Output the (x, y) coordinate of the center of the cell containing the given text.  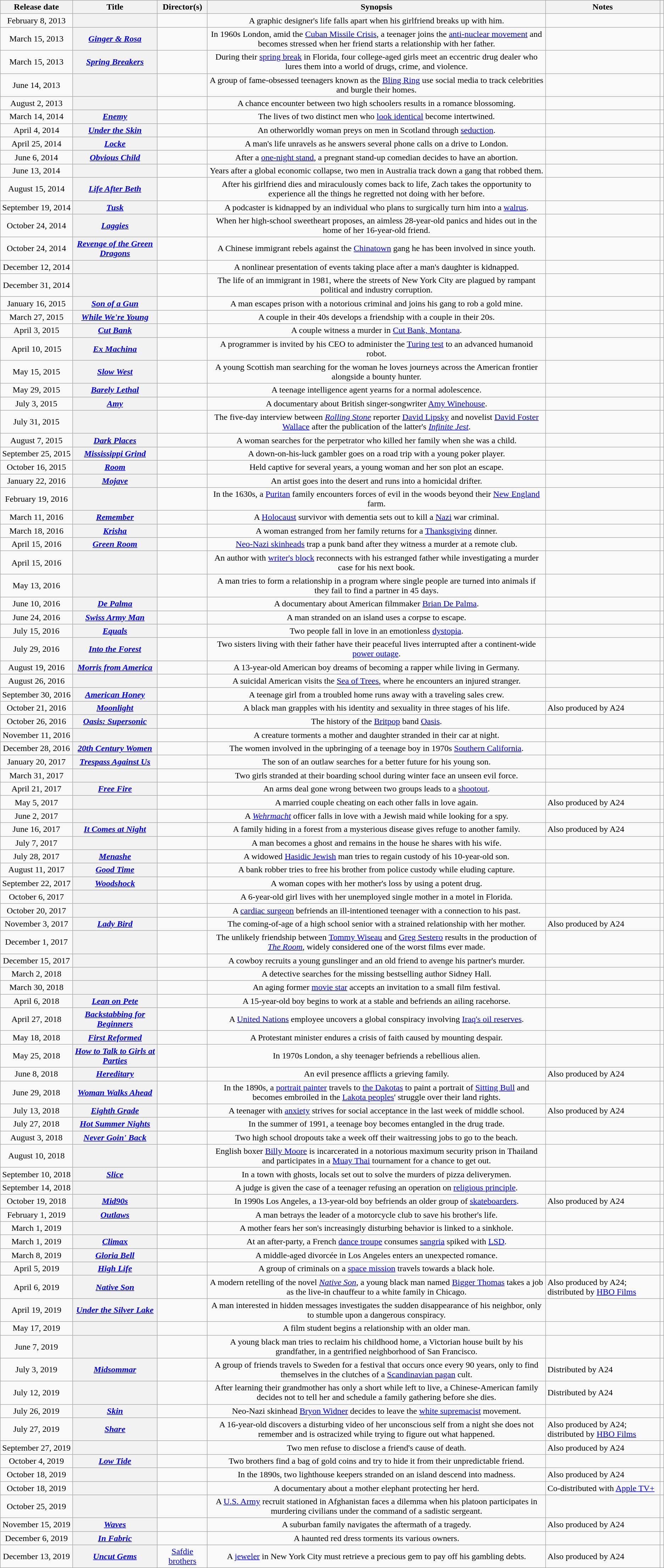
Trespass Against Us (115, 762)
Slow West (115, 372)
After a one-night stand, a pregnant stand-up comedian decides to have an abortion. (377, 157)
The life of an immigrant in 1981, where the streets of New York City are plagued by rampant political and industry corruption. (377, 285)
Spring Breakers (115, 62)
October 4, 2019 (37, 1461)
Obvious Child (115, 157)
When her high-school sweetheart proposes, an aimless 28-year-old panics and hides out in the home of her 16-year-old friend. (377, 226)
An aging former movie star accepts an invitation to a small film festival. (377, 988)
A modern retelling of the novel Native Son, a young black man named Bigger Thomas takes a job as the live-in chauffeur to a white family in Chicago. (377, 1287)
July 3, 2015 (37, 404)
Skin (115, 1411)
July 7, 2017 (37, 843)
March 14, 2014 (37, 117)
October 26, 2016 (37, 721)
June 10, 2016 (37, 604)
December 12, 2014 (37, 267)
Share (115, 1429)
A Protestant minister endures a crisis of faith caused by mounting despair. (377, 1038)
An author with writer's block reconnects with his estranged father while investigating a murder case for his next book. (377, 562)
March 30, 2018 (37, 988)
January 22, 2016 (37, 480)
April 6, 2019 (37, 1287)
The history of the Britpop band Oasis. (377, 721)
A man becomes a ghost and remains in the house he shares with his wife. (377, 843)
July 27, 2019 (37, 1429)
Free Fire (115, 789)
Woman Walks Ahead (115, 1092)
August 11, 2017 (37, 870)
Title (115, 7)
A young black man tries to reclaim his childhood home, a Victorian house built by his grandfather, in a gentrified neighborhood of San Francisco. (377, 1347)
In Fabric (115, 1538)
Dark Places (115, 440)
September 22, 2017 (37, 883)
A mother fears her son's increasingly disturbing behavior is linked to a sinkhole. (377, 1228)
Two high school dropouts take a week off their waitressing jobs to go to the beach. (377, 1138)
Son of a Gun (115, 304)
Director(s) (182, 7)
A documentary about American filmmaker Brian De Palma. (377, 604)
A widowed Hasidic Jewish man tries to regain custody of his 10-year-old son. (377, 856)
Two men refuse to disclose a friend's cause of death. (377, 1447)
Oasis: Supersonic (115, 721)
An artist goes into the desert and runs into a homicidal drifter. (377, 480)
A Wehrmacht officer falls in love with a Jewish maid while looking for a spy. (377, 816)
A middle-aged divorcée in Los Angeles enters an unexpected romance. (377, 1255)
April 21, 2017 (37, 789)
A man stranded on an island uses a corpse to escape. (377, 617)
A creature torments a mother and daughter stranded in their car at night. (377, 735)
July 28, 2017 (37, 856)
Outlaws (115, 1214)
A cardiac surgeon befriends an ill-intentioned teenager with a connection to his past. (377, 910)
An evil presence afflicts a grieving family. (377, 1074)
The lives of two distinct men who look identical become intertwined. (377, 117)
A Holocaust survivor with dementia sets out to kill a Nazi war criminal. (377, 517)
A haunted red dress torments its various owners. (377, 1538)
Swiss Army Man (115, 617)
Two girls stranded at their boarding school during winter face an unseen evil force. (377, 775)
A United Nations employee uncovers a global conspiracy involving Iraq's oil reserves. (377, 1019)
A couple in their 40s develops a friendship with a couple in their 20s. (377, 317)
A group of criminals on a space mission travels towards a black hole. (377, 1269)
June 7, 2019 (37, 1347)
March 8, 2019 (37, 1255)
A man escapes prison with a notorious criminal and joins his gang to rob a gold mine. (377, 304)
April 10, 2015 (37, 349)
Under the Silver Lake (115, 1310)
March 2, 2018 (37, 974)
Enemy (115, 117)
A family hiding in a forest from a mysterious disease gives refuge to another family. (377, 829)
Low Tide (115, 1461)
A man betrays the leader of a motorcycle club to save his brother's life. (377, 1214)
The coming-of-age of a high school senior with a strained relationship with her mother. (377, 924)
Good Time (115, 870)
Hereditary (115, 1074)
July 12, 2019 (37, 1393)
September 27, 2019 (37, 1447)
Mid90s (115, 1201)
June 16, 2017 (37, 829)
October 16, 2015 (37, 467)
November 11, 2016 (37, 735)
Synopsis (377, 7)
A woman estranged from her family returns for a Thanksgiving dinner. (377, 531)
March 27, 2015 (37, 317)
A 13-year-old American boy dreams of becoming a rapper while living in Germany. (377, 667)
Mississippi Grind (115, 454)
January 16, 2015 (37, 304)
Amy (115, 404)
Held captive for several years, a young woman and her son plot an escape. (377, 467)
September 25, 2015 (37, 454)
Two people fall in love in an emotionless dystopia. (377, 631)
September 19, 2014 (37, 207)
December 1, 2017 (37, 942)
July 13, 2018 (37, 1111)
Lady Bird (115, 924)
In the 1630s, a Puritan family encounters forces of evil in the woods beyond their New England farm. (377, 499)
A graphic designer's life falls apart when his girlfriend breaks up with him. (377, 21)
A married couple cheating on each other falls in love again. (377, 802)
Green Room (115, 544)
August 19, 2016 (37, 667)
A young Scottish man searching for the woman he loves journeys across the American frontier alongside a bounty hunter. (377, 372)
Moonlight (115, 708)
A woman copes with her mother's loss by using a potent drug. (377, 883)
It Comes at Night (115, 829)
October 6, 2017 (37, 897)
July 29, 2016 (37, 649)
May 29, 2015 (37, 390)
A documentary about a mother elephant protecting her herd. (377, 1488)
Two sisters living with their father have their peaceful lives interrupted after a continent-wide power outage. (377, 649)
March 31, 2017 (37, 775)
February 19, 2016 (37, 499)
A nonlinear presentation of events taking place after a man's daughter is kidnapped. (377, 267)
May 25, 2018 (37, 1056)
In 1990s Los Angeles, a 13-year-old boy befriends an older group of skateboarders. (377, 1201)
A black man grapples with his identity and sexuality in three stages of his life. (377, 708)
A man tries to form a relationship in a program where single people are turned into animals if they fail to find a partner in 45 days. (377, 586)
June 6, 2014 (37, 157)
October 25, 2019 (37, 1506)
Co-distributed with Apple TV+ (603, 1488)
December 31, 2014 (37, 285)
June 8, 2018 (37, 1074)
A teenager with anxiety strives for social acceptance in the last week of middle school. (377, 1111)
Barely Lethal (115, 390)
The women involved in the upbringing of a teenage boy in 1970s Southern California. (377, 749)
A group of fame-obsessed teenagers known as the Bling Ring use social media to track celebrities and burgle their homes. (377, 85)
August 2, 2013 (37, 103)
April 25, 2014 (37, 144)
A documentary about British singer-songwriter Amy Winehouse. (377, 404)
A bank robber tries to free his brother from police custody while eluding capture. (377, 870)
Midsommar (115, 1369)
December 28, 2016 (37, 749)
A man interested in hidden messages investigates the sudden disappearance of his neighbor, only to stumble upon a dangerous conspiracy. (377, 1310)
Tusk (115, 207)
Neo-Nazi skinheads trap a punk band after they witness a murder at a remote club. (377, 544)
A jeweler in New York City must retrieve a precious gem to pay off his gambling debts. (377, 1557)
Cut Bank (115, 330)
October 21, 2016 (37, 708)
April 5, 2019 (37, 1269)
November 15, 2019 (37, 1525)
Release date (37, 7)
Climax (115, 1242)
In 1970s London, a shy teenager befriends a rebellious alien. (377, 1056)
In the 1890s, two lighthouse keepers stranded on an island descend into madness. (377, 1474)
August 10, 2018 (37, 1156)
July 15, 2016 (37, 631)
June 2, 2017 (37, 816)
A judge is given the case of a teenager refusing an operation on religious principle. (377, 1188)
Safdie brothers (182, 1557)
November 3, 2017 (37, 924)
At an after-party, a French dance troupe consumes sangria spiked with LSD. (377, 1242)
Equals (115, 631)
First Reformed (115, 1038)
May 15, 2015 (37, 372)
Revenge of the Green Dragons (115, 249)
December 13, 2019 (37, 1557)
September 30, 2016 (37, 694)
A woman searches for the perpetrator who killed her family when she was a child. (377, 440)
May 18, 2018 (37, 1038)
Never Goin' Back (115, 1138)
Gloria Bell (115, 1255)
Years after a global economic collapse, two men in Australia track down a gang that robbed them. (377, 171)
Native Son (115, 1287)
How to Talk to Girls at Parties (115, 1056)
October 19, 2018 (37, 1201)
August 26, 2016 (37, 681)
Eighth Grade (115, 1111)
Room (115, 467)
April 6, 2018 (37, 1001)
A cowboy recruits a young gunslinger and an old friend to avenge his partner's murder. (377, 961)
September 14, 2018 (37, 1188)
August 3, 2018 (37, 1138)
Ginger & Rosa (115, 39)
A teenage intelligence agent yearns for a normal adolescence. (377, 390)
A podcaster is kidnapped by an individual who plans to surgically turn him into a walrus. (377, 207)
December 15, 2017 (37, 961)
Hot Summer Nights (115, 1124)
May 5, 2017 (37, 802)
May 13, 2016 (37, 586)
December 6, 2019 (37, 1538)
A 6-year-old girl lives with her unemployed single mother in a motel in Florida. (377, 897)
April 3, 2015 (37, 330)
July 27, 2018 (37, 1124)
In the summer of 1991, a teenage boy becomes entangled in the drug trade. (377, 1124)
Notes (603, 7)
Under the Skin (115, 130)
July 31, 2015 (37, 422)
Menashe (115, 856)
Remember (115, 517)
Woodshock (115, 883)
Two brothers find a bag of gold coins and try to hide it from their unpredictable friend. (377, 1461)
A down-on-his-luck gambler goes on a road trip with a young poker player. (377, 454)
April 19, 2019 (37, 1310)
Ex Machina (115, 349)
An otherworldly woman preys on men in Scotland through seduction. (377, 130)
Slice (115, 1174)
A 15-year-old boy begins to work at a stable and befriends an ailing racehorse. (377, 1001)
20th Century Women (115, 749)
A suicidal American visits the Sea of Trees, where he encounters an injured stranger. (377, 681)
A couple witness a murder in Cut Bank, Montana. (377, 330)
May 17, 2019 (37, 1328)
Locke (115, 144)
June 13, 2014 (37, 171)
In a town with ghosts, locals set out to solve the murders of pizza deliverymen. (377, 1174)
February 8, 2013 (37, 21)
June 24, 2016 (37, 617)
De Palma (115, 604)
September 10, 2018 (37, 1174)
Neo-Nazi skinhead Bryon Widner decides to leave the white supremacist movement. (377, 1411)
The son of an outlaw searches for a better future for his young son. (377, 762)
A chance encounter between two high schoolers results in a romance blossoming. (377, 103)
July 3, 2019 (37, 1369)
February 1, 2019 (37, 1214)
An arms deal gone wrong between two groups leads to a shootout. (377, 789)
While We're Young (115, 317)
High Life (115, 1269)
August 15, 2014 (37, 189)
A film student begins a relationship with an older man. (377, 1328)
Lean on Pete (115, 1001)
Laggies (115, 226)
August 7, 2015 (37, 440)
Krisha (115, 531)
January 20, 2017 (37, 762)
June 29, 2018 (37, 1092)
A suburban family navigates the aftermath of a tragedy. (377, 1525)
A man's life unravels as he answers several phone calls on a drive to London. (377, 144)
Life After Beth (115, 189)
April 4, 2014 (37, 130)
Into the Forest (115, 649)
A teenage girl from a troubled home runs away with a traveling sales crew. (377, 694)
July 26, 2019 (37, 1411)
Mojave (115, 480)
March 11, 2016 (37, 517)
Backstabbing for Beginners (115, 1019)
A programmer is invited by his CEO to administer the Turing test to an advanced humanoid robot. (377, 349)
Waves (115, 1525)
June 14, 2013 (37, 85)
A Chinese immigrant rebels against the Chinatown gang he has been involved in since youth. (377, 249)
A detective searches for the missing bestselling author Sidney Hall. (377, 974)
American Honey (115, 694)
October 20, 2017 (37, 910)
Uncut Gems (115, 1557)
March 18, 2016 (37, 531)
April 27, 2018 (37, 1019)
Morris from America (115, 667)
